Return the (x, y) coordinate for the center point of the cell that contains the specified text.  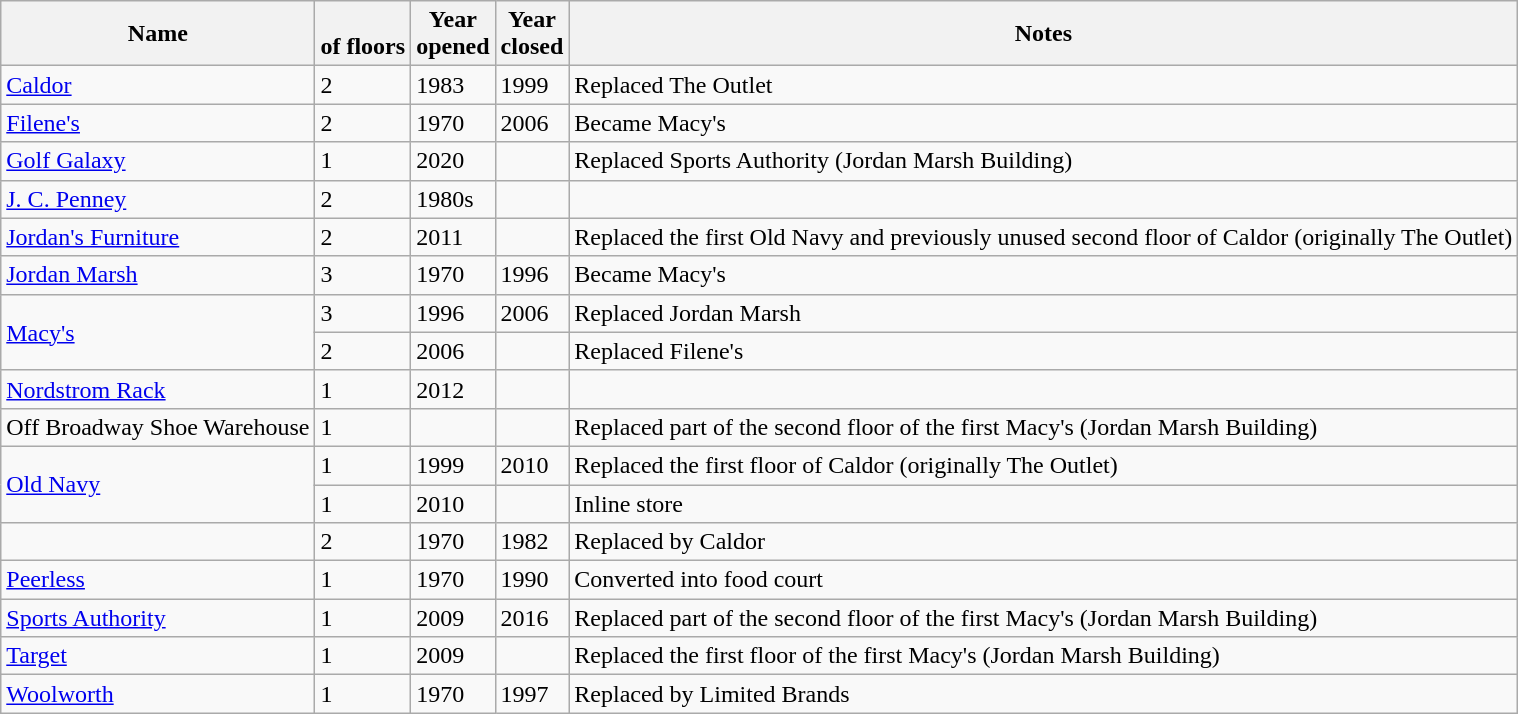
1983 (453, 85)
Golf Galaxy (158, 161)
2016 (532, 618)
Yearclosed (532, 34)
Target (158, 656)
Replaced Jordan Marsh (1044, 313)
Caldor (158, 85)
Jordan's Furniture (158, 237)
Replaced the first Old Navy and previously unused second floor of Caldor (originally The Outlet) (1044, 237)
Yearopened (453, 34)
Name (158, 34)
Replaced by Limited Brands (1044, 694)
2020 (453, 161)
Notes (1044, 34)
Replaced the first floor of Caldor (originally The Outlet) (1044, 465)
1980s (453, 199)
1990 (532, 580)
Filene's (158, 123)
Replaced the first floor of the first Macy's (Jordan Marsh Building) (1044, 656)
Replaced The Outlet (1044, 85)
Replaced by Caldor (1044, 542)
Off Broadway Shoe Warehouse (158, 427)
1997 (532, 694)
Woolworth (158, 694)
Inline store (1044, 503)
Converted into food court (1044, 580)
1982 (532, 542)
Peerless (158, 580)
Old Navy (158, 484)
Jordan Marsh (158, 275)
of floors (363, 34)
J. C. Penney (158, 199)
Replaced Sports Authority (Jordan Marsh Building) (1044, 161)
2012 (453, 389)
Sports Authority (158, 618)
Macy's (158, 332)
2011 (453, 237)
Nordstrom Rack (158, 389)
Replaced Filene's (1044, 351)
